Scan for the cell matching the given text and deliver its (x, y) coordinate at center. 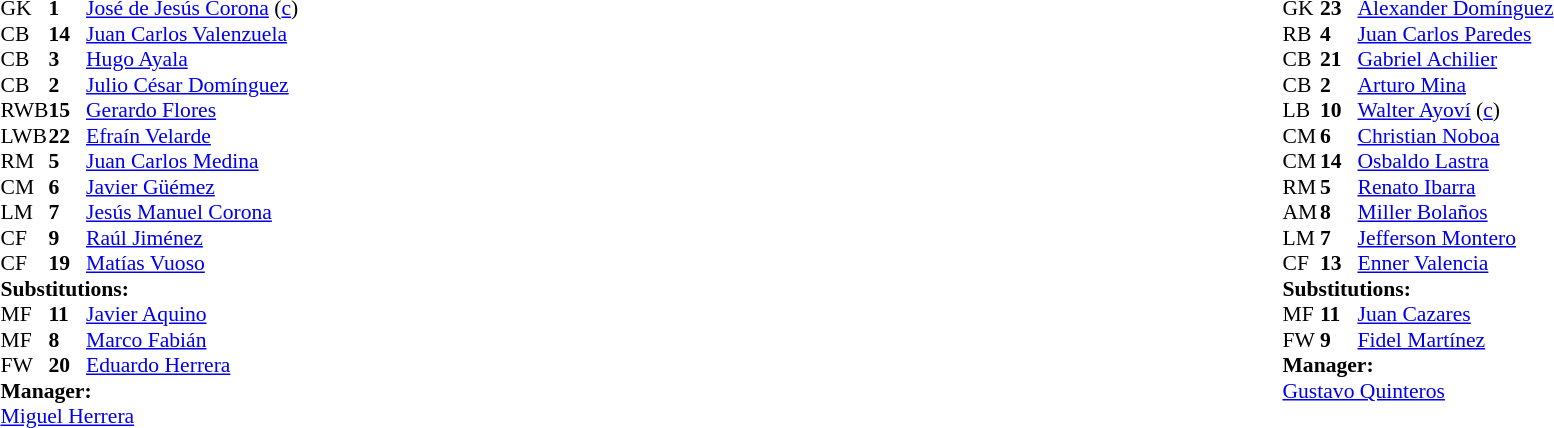
Juan Carlos Valenzuela (192, 34)
Hugo Ayala (192, 59)
Christian Noboa (1455, 136)
Matías Vuoso (192, 263)
Juan Carlos Medina (192, 161)
Arturo Mina (1455, 85)
Gabriel Achilier (1455, 59)
Osbaldo Lastra (1455, 161)
RB (1301, 34)
21 (1339, 59)
Raúl Jiménez (192, 238)
4 (1339, 34)
RWB (24, 111)
22 (67, 136)
19 (67, 263)
Enner Valencia (1455, 263)
Gerardo Flores (192, 111)
Miller Bolaños (1455, 213)
Marco Fabián (192, 340)
Jesús Manuel Corona (192, 213)
Juan Carlos Paredes (1455, 34)
Eduardo Herrera (192, 365)
15 (67, 111)
10 (1339, 111)
Efraín Velarde (192, 136)
AM (1301, 213)
Renato Ibarra (1455, 187)
Julio César Domínguez (192, 85)
Walter Ayoví (c) (1455, 111)
Jefferson Montero (1455, 238)
20 (67, 365)
13 (1339, 263)
LWB (24, 136)
Gustavo Quinteros (1418, 391)
Javier Güémez (192, 187)
Fidel Martínez (1455, 340)
LB (1301, 111)
Javier Aquino (192, 315)
Juan Cazares (1455, 315)
3 (67, 59)
